Locate the cell with the specified text and output its [x, y] center coordinate. 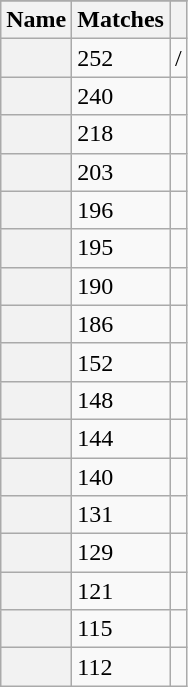
148 [121, 400]
/ [179, 58]
152 [121, 362]
121 [121, 591]
112 [121, 667]
140 [121, 477]
Matches [121, 20]
196 [121, 210]
115 [121, 629]
144 [121, 438]
240 [121, 96]
195 [121, 248]
203 [121, 172]
186 [121, 324]
218 [121, 134]
131 [121, 515]
129 [121, 553]
252 [121, 58]
Name [36, 20]
190 [121, 286]
